Determine the (x, y) coordinate at the center of the cell enclosing the given text.  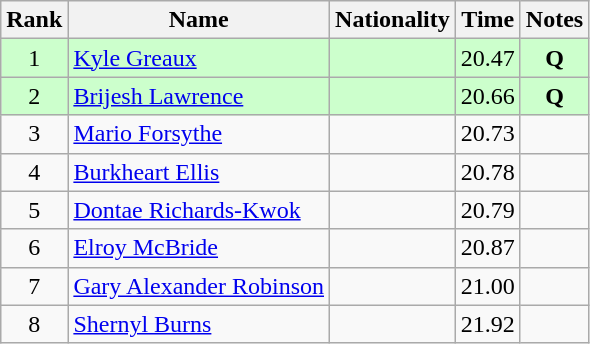
1 (34, 58)
4 (34, 172)
Nationality (393, 20)
2 (34, 96)
20.87 (488, 248)
Kyle Greaux (199, 58)
Brijesh Lawrence (199, 96)
8 (34, 324)
3 (34, 134)
5 (34, 210)
Gary Alexander Robinson (199, 286)
20.66 (488, 96)
20.79 (488, 210)
Mario Forsythe (199, 134)
Shernyl Burns (199, 324)
20.47 (488, 58)
Notes (554, 20)
Time (488, 20)
Dontae Richards-Kwok (199, 210)
6 (34, 248)
Name (199, 20)
Rank (34, 20)
21.00 (488, 286)
Elroy McBride (199, 248)
Burkheart Ellis (199, 172)
20.78 (488, 172)
7 (34, 286)
21.92 (488, 324)
20.73 (488, 134)
